Pinpoint the cell where the given text exists, returning its (x, y) midpoint coordinate. 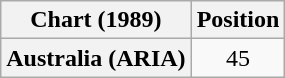
Chart (1989) (96, 20)
Position (238, 20)
45 (238, 58)
Australia (ARIA) (96, 58)
